Search for the cell housing the specified text and yield its (X, Y) center coordinate. 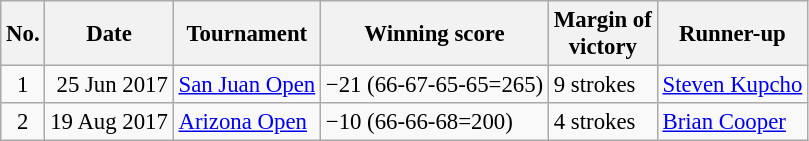
−10 (66-66-68=200) (434, 122)
19 Aug 2017 (109, 122)
Runner-up (732, 34)
Brian Cooper (732, 122)
Steven Kupcho (732, 85)
4 strokes (602, 122)
San Juan Open (246, 85)
Margin ofvictory (602, 34)
Winning score (434, 34)
9 strokes (602, 85)
Tournament (246, 34)
−21 (66-67-65-65=265) (434, 85)
2 (23, 122)
No. (23, 34)
1 (23, 85)
Arizona Open (246, 122)
Date (109, 34)
25 Jun 2017 (109, 85)
